Identify which cell holds the provided text, then report its [X, Y] central coordinate. 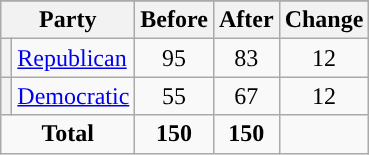
Republican [74, 58]
Change [324, 20]
Before [174, 20]
Total [68, 134]
Party [68, 20]
After [246, 20]
83 [246, 58]
67 [246, 96]
95 [174, 58]
55 [174, 96]
Democratic [74, 96]
